Identify which cell holds the provided text, then report its (X, Y) central coordinate. 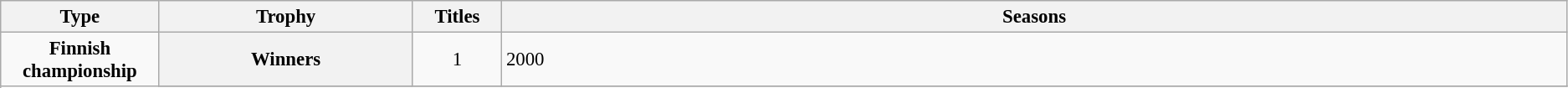
Seasons (1034, 17)
Trophy (286, 17)
Winners (286, 60)
1 (457, 60)
Finnish championship (80, 60)
Titles (457, 17)
Type (80, 17)
2000 (1034, 60)
